Return (x, y) of the center of cell containing provided text 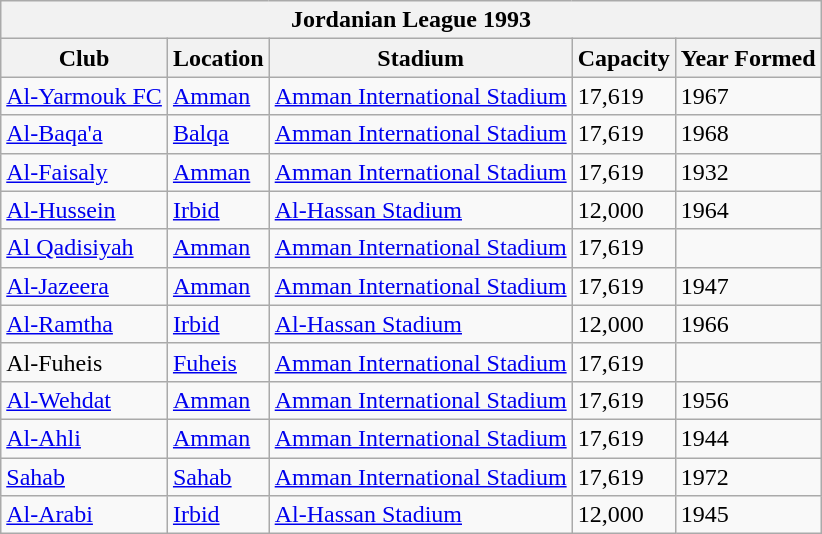
Year Formed (748, 58)
1968 (748, 134)
Club (84, 58)
1972 (748, 477)
Location (218, 58)
Al-Jazeera (84, 286)
Al-Fuheis (84, 362)
1932 (748, 172)
1947 (748, 286)
1944 (748, 438)
Balqa (218, 134)
Jordanian League 1993 (411, 20)
Al-Hussein (84, 210)
Al-Ramtha (84, 324)
Al-Baqa'a (84, 134)
Al-Yarmouk FC (84, 96)
1967 (748, 96)
Fuheis (218, 362)
Al-Ahli (84, 438)
Capacity (624, 58)
1956 (748, 400)
1945 (748, 515)
Al-Arabi (84, 515)
Al-Wehdat (84, 400)
Al-Faisaly (84, 172)
1966 (748, 324)
Al Qadisiyah (84, 248)
Stadium (420, 58)
1964 (748, 210)
